Provide the [x, y] coordinate of the cell's center where the given text is located.  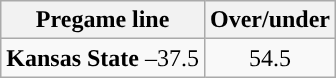
54.5 [270, 58]
Pregame line [103, 20]
Kansas State –37.5 [103, 58]
Over/under [270, 20]
